Pinpoint the cell where the given text exists, returning its [X, Y] midpoint coordinate. 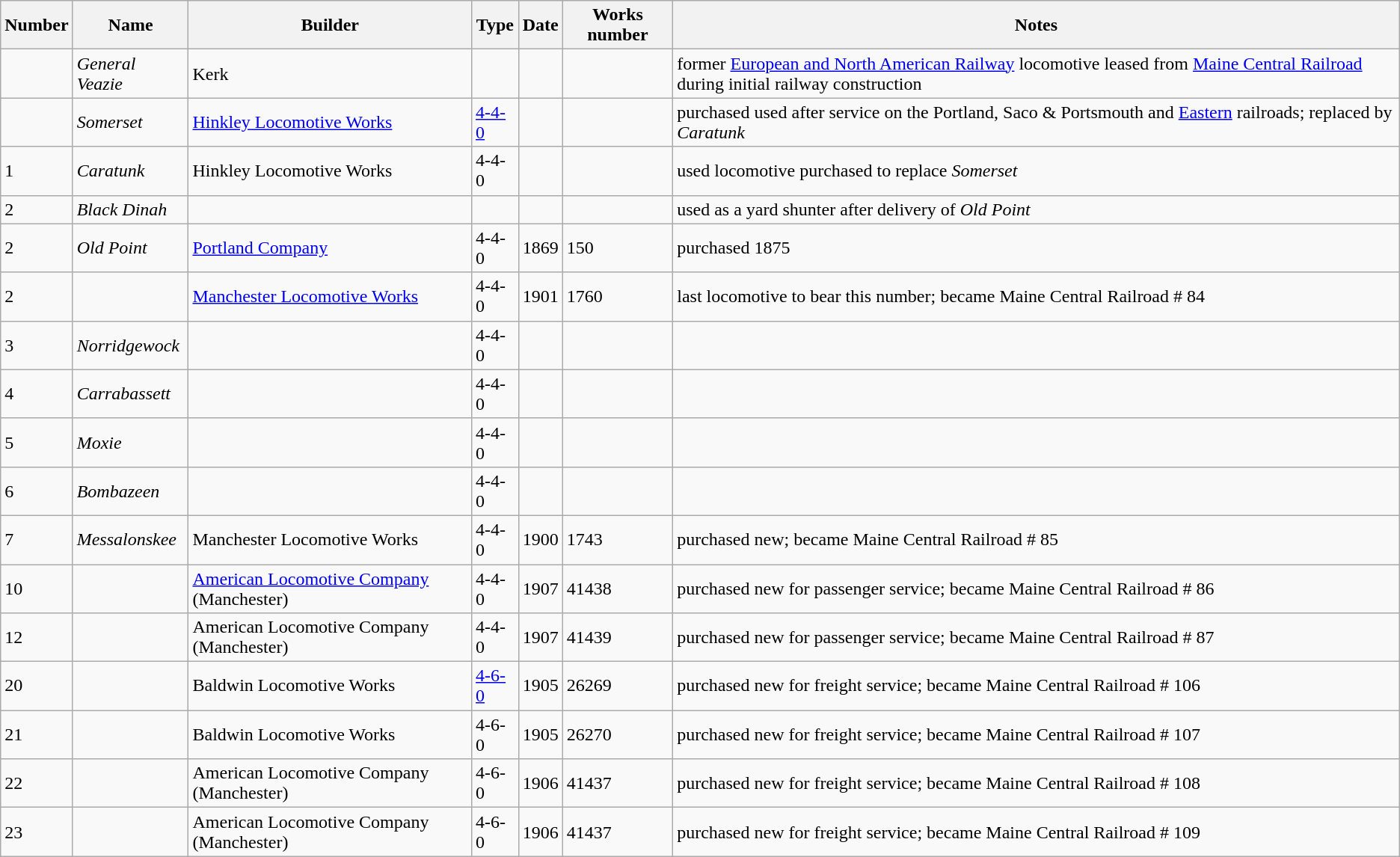
used locomotive purchased to replace Somerset [1037, 171]
Name [130, 25]
22 [37, 784]
purchased new for passenger service; became Maine Central Railroad # 87 [1037, 637]
Number [37, 25]
Works number [618, 25]
12 [37, 637]
purchased new for freight service; became Maine Central Railroad # 107 [1037, 734]
purchased new for freight service; became Maine Central Railroad # 109 [1037, 832]
1900 [540, 540]
23 [37, 832]
26269 [618, 686]
Notes [1037, 25]
6 [37, 491]
purchased used after service on the Portland, Saco & Portsmouth and Eastern railroads; replaced by Caratunk [1037, 123]
Old Point [130, 248]
General Veazie [130, 73]
Date [540, 25]
Caratunk [130, 171]
7 [37, 540]
20 [37, 686]
former European and North American Railway locomotive leased from Maine Central Railroad during initial railway construction [1037, 73]
purchased new for freight service; became Maine Central Railroad # 108 [1037, 784]
Type [495, 25]
purchased 1875 [1037, 248]
1760 [618, 296]
1 [37, 171]
used as a yard shunter after delivery of Old Point [1037, 209]
150 [618, 248]
1743 [618, 540]
Messalonskee [130, 540]
Somerset [130, 123]
last locomotive to bear this number; became Maine Central Railroad # 84 [1037, 296]
purchased new for freight service; became Maine Central Railroad # 106 [1037, 686]
Builder [331, 25]
purchased new; became Maine Central Railroad # 85 [1037, 540]
Black Dinah [130, 209]
4 [37, 393]
21 [37, 734]
Portland Company [331, 248]
1901 [540, 296]
1869 [540, 248]
41439 [618, 637]
Kerk [331, 73]
10 [37, 588]
41438 [618, 588]
Moxie [130, 443]
Norridgewock [130, 345]
5 [37, 443]
26270 [618, 734]
3 [37, 345]
Bombazeen [130, 491]
Carrabassett [130, 393]
purchased new for passenger service; became Maine Central Railroad # 86 [1037, 588]
